Provide the [x, y] coordinate of the cell's center where the given text is located.  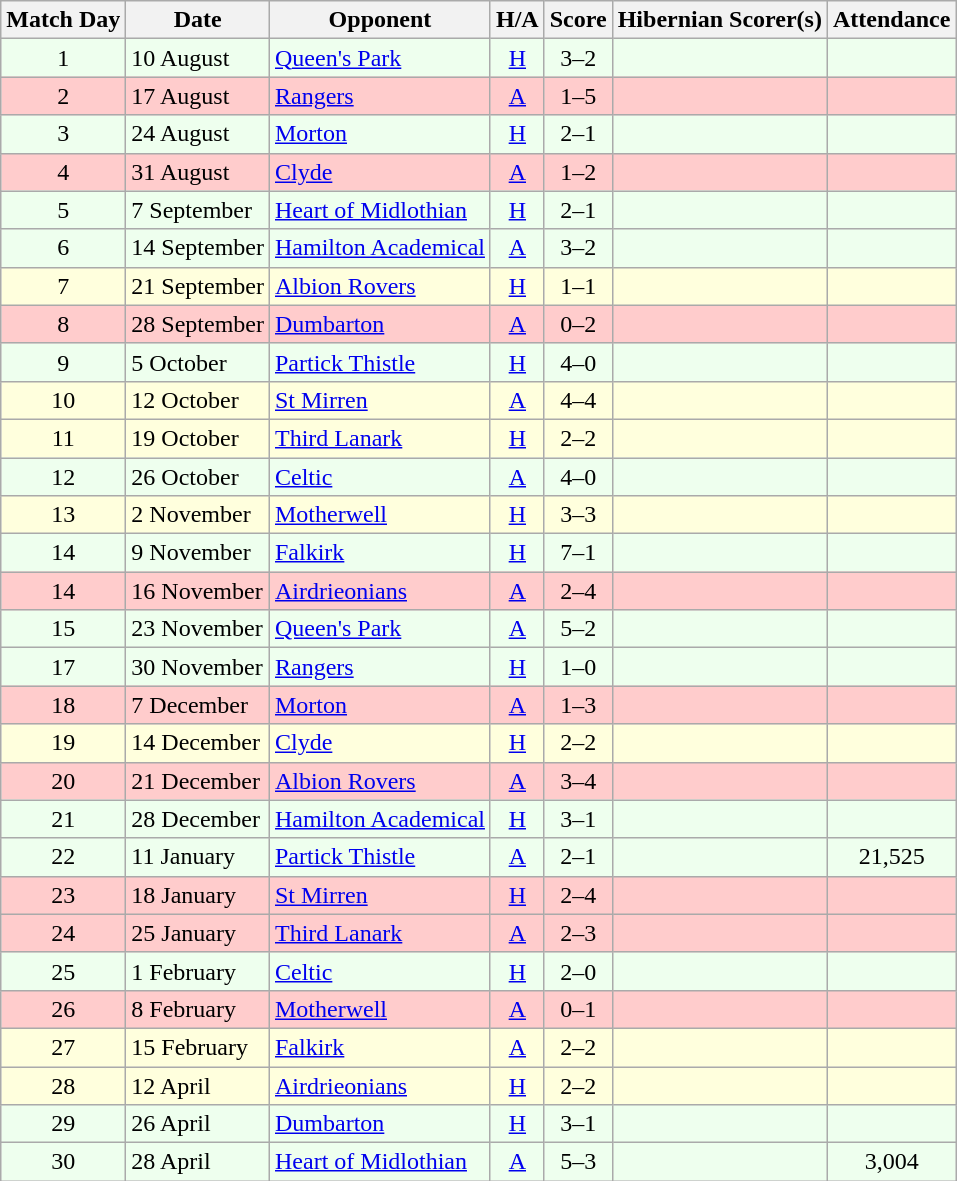
30 November [198, 667]
20 [64, 781]
1–1 [578, 286]
Score [578, 20]
1 February [198, 971]
10 [64, 400]
12 April [198, 1085]
1–0 [578, 667]
24 August [198, 134]
25 January [198, 933]
4 [64, 172]
28 September [198, 324]
21,525 [891, 857]
2–0 [578, 971]
26 October [198, 477]
5–2 [578, 629]
29 [64, 1124]
21 [64, 819]
Hibernian Scorer(s) [720, 20]
13 [64, 515]
11 [64, 438]
31 August [198, 172]
1–2 [578, 172]
12 [64, 477]
16 November [198, 591]
30 [64, 1162]
5 October [198, 362]
11 January [198, 857]
3 [64, 134]
18 January [198, 895]
23 November [198, 629]
2 [64, 96]
7 December [198, 705]
17 [64, 667]
19 [64, 743]
5 [64, 210]
26 April [198, 1124]
10 August [198, 58]
28 [64, 1085]
3–3 [578, 515]
Attendance [891, 20]
14 December [198, 743]
25 [64, 971]
9 [64, 362]
1–5 [578, 96]
26 [64, 1009]
18 [64, 705]
0–1 [578, 1009]
7 [64, 286]
3–4 [578, 781]
1 [64, 58]
0–2 [578, 324]
23 [64, 895]
15 [64, 629]
1–3 [578, 705]
Opponent [380, 20]
9 November [198, 553]
14 September [198, 248]
21 December [198, 781]
8 February [198, 1009]
24 [64, 933]
2–3 [578, 933]
5–3 [578, 1162]
19 October [198, 438]
7 September [198, 210]
2 November [198, 515]
21 September [198, 286]
Match Day [64, 20]
28 December [198, 819]
27 [64, 1047]
8 [64, 324]
17 August [198, 96]
7–1 [578, 553]
Date [198, 20]
3,004 [891, 1162]
4–4 [578, 400]
6 [64, 248]
12 October [198, 400]
22 [64, 857]
15 February [198, 1047]
H/A [517, 20]
28 April [198, 1162]
